Search for the cell housing the specified text and yield its (X, Y) center coordinate. 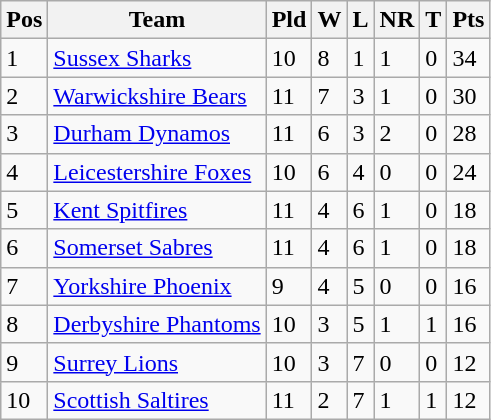
30 (468, 96)
L (360, 20)
Surrey Lions (157, 362)
24 (468, 172)
T (434, 20)
34 (468, 58)
28 (468, 134)
Kent Spitfires (157, 210)
Pos (24, 20)
Pld (289, 20)
W (330, 20)
Somerset Sabres (157, 248)
Warwickshire Bears (157, 96)
Sussex Sharks (157, 58)
Derbyshire Phantoms (157, 324)
Team (157, 20)
NR (397, 20)
Yorkshire Phoenix (157, 286)
Scottish Saltires (157, 400)
Pts (468, 20)
Durham Dynamos (157, 134)
Leicestershire Foxes (157, 172)
